From the cell containing the given text, extract its center point as [x, y] coordinate. 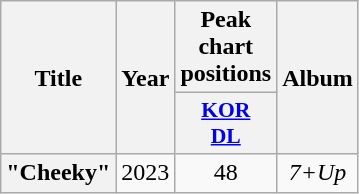
Year [146, 78]
"Cheeky" [58, 173]
7+Up [318, 173]
Album [318, 78]
KORDL [226, 124]
Title [58, 78]
48 [226, 173]
2023 [146, 173]
Peak chart positions [226, 47]
